Pinpoint the cell where the given text exists, returning its [X, Y] midpoint coordinate. 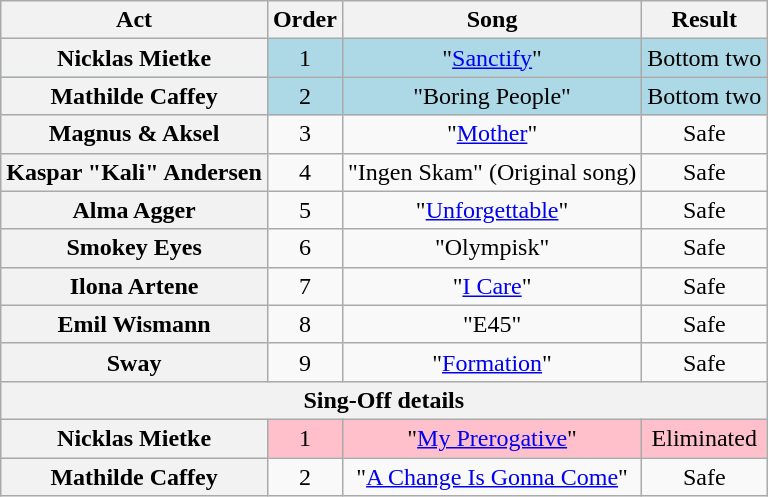
"Boring People" [492, 96]
Sing-Off details [384, 400]
Ilona Artene [134, 286]
3 [304, 134]
Emil Wismann [134, 324]
"My Prerogative" [492, 438]
"E45" [492, 324]
"Olympisk" [492, 248]
Magnus & Aksel [134, 134]
5 [304, 210]
Smokey Eyes [134, 248]
Sway [134, 362]
Kaspar "Kali" Andersen [134, 172]
Act [134, 20]
Order [304, 20]
Song [492, 20]
6 [304, 248]
8 [304, 324]
Alma Agger [134, 210]
"A Change Is Gonna Come" [492, 477]
"Unforgettable" [492, 210]
"Ingen Skam" (Original song) [492, 172]
7 [304, 286]
Result [704, 20]
"Formation" [492, 362]
"Sanctify" [492, 58]
9 [304, 362]
"Mother" [492, 134]
4 [304, 172]
"I Care" [492, 286]
Eliminated [704, 438]
